Identify which cell holds the provided text, then report its [X, Y] central coordinate. 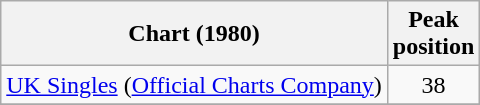
UK Singles (Official Charts Company) [194, 85]
38 [433, 85]
Peakposition [433, 34]
Chart (1980) [194, 34]
